Return [X, Y] of the center of cell containing provided text 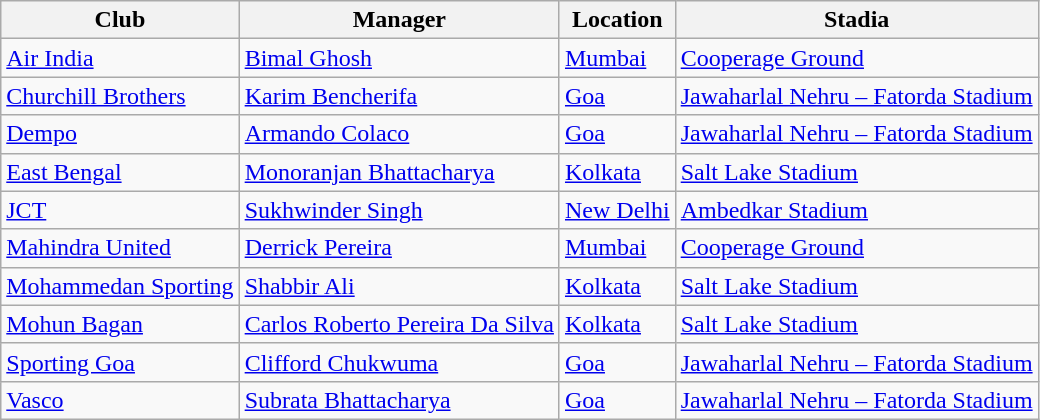
East Bengal [120, 172]
Mahindra United [120, 248]
Clifford Chukwuma [399, 362]
New Delhi [617, 210]
Location [617, 20]
Stadia [856, 20]
Carlos Roberto Pereira Da Silva [399, 324]
Ambedkar Stadium [856, 210]
Sporting Goa [120, 362]
Mohammedan Sporting [120, 286]
Subrata Bhattacharya [399, 400]
Bimal Ghosh [399, 58]
Armando Colaco [399, 134]
JCT [120, 210]
Derrick Pereira [399, 248]
Dempo [120, 134]
Vasco [120, 400]
Churchill Brothers [120, 96]
Sukhwinder Singh [399, 210]
Air India [120, 58]
Mohun Bagan [120, 324]
Karim Bencherifa [399, 96]
Manager [399, 20]
Monoranjan Bhattacharya [399, 172]
Shabbir Ali [399, 286]
Club [120, 20]
